From the cell containing the given text, extract its center point as (X, Y) coordinate. 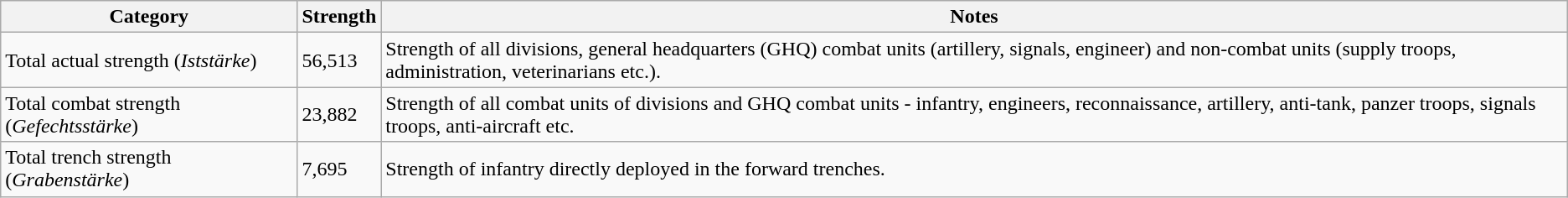
Strength (339, 17)
7,695 (339, 169)
Notes (974, 17)
Category (149, 17)
Total trench strength (Grabenstärke) (149, 169)
Total actual strength (Iststärke) (149, 60)
Total combat strength (Gefechtsstärke) (149, 114)
23,882 (339, 114)
56,513 (339, 60)
Strength of infantry directly deployed in the forward trenches. (974, 169)
